Provide the (x, y) coordinate of the cell's center where the given text is located.  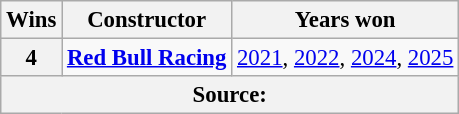
Source: (230, 95)
Wins (32, 20)
2021, 2022, 2024, 2025 (346, 58)
Constructor (147, 20)
4 (32, 58)
Years won (346, 20)
Red Bull Racing (147, 58)
